Scan for the cell matching the given text and deliver its [X, Y] coordinate at center. 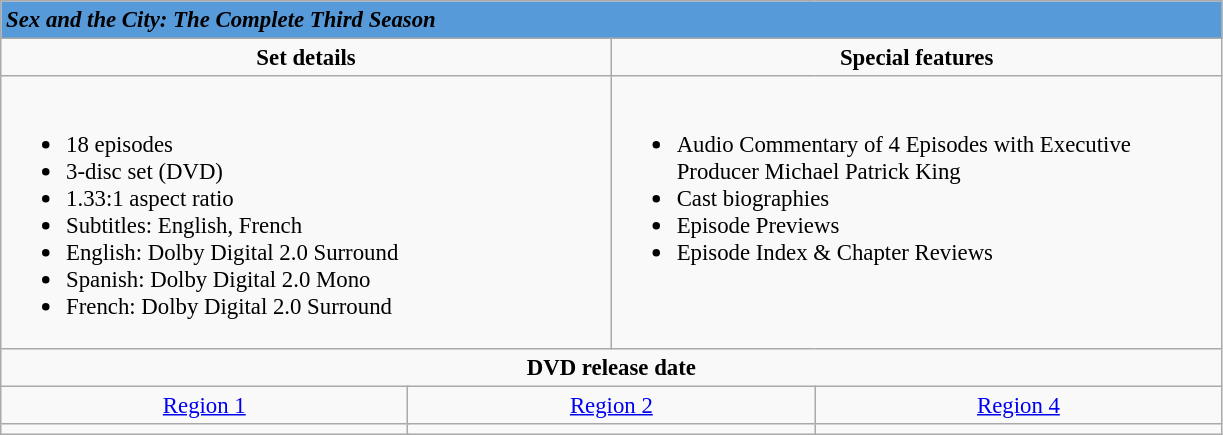
DVD release date [612, 367]
Region 2 [612, 405]
Audio Commentary of 4 Episodes with Executive Producer Michael Patrick KingCast biographiesEpisode PreviewsEpisode Index & Chapter Reviews [916, 212]
Region 1 [204, 405]
Special features [916, 58]
Sex and the City: The Complete Third Season [612, 20]
Region 4 [1018, 405]
Set details [306, 58]
